Return (x, y) of the center of cell containing provided text 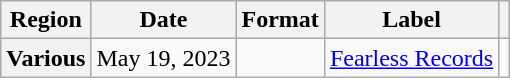
Various (46, 58)
Fearless Records (411, 58)
Region (46, 20)
May 19, 2023 (164, 58)
Format (280, 20)
Label (411, 20)
Date (164, 20)
